Return (x, y) of the center of cell containing provided text 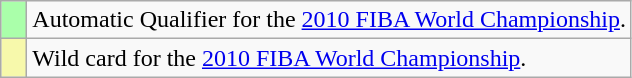
Automatic Qualifier for the 2010 FIBA World Championship. (330, 20)
Wild card for the 2010 FIBA World Championship. (330, 58)
